Search for the cell housing the specified text and yield its [x, y] center coordinate. 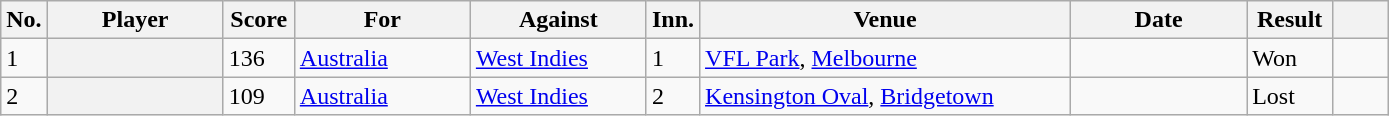
Inn. [672, 20]
109 [258, 96]
Venue [886, 20]
No. [24, 20]
Against [558, 20]
Player [135, 20]
Kensington Oval, Bridgetown [886, 96]
Score [258, 20]
136 [258, 58]
Won [1290, 58]
VFL Park, Melbourne [886, 58]
Date [1159, 20]
Lost [1290, 96]
For [382, 20]
Result [1290, 20]
